For the text-containing cell, return its midpoint in (x, y) coordinate format. 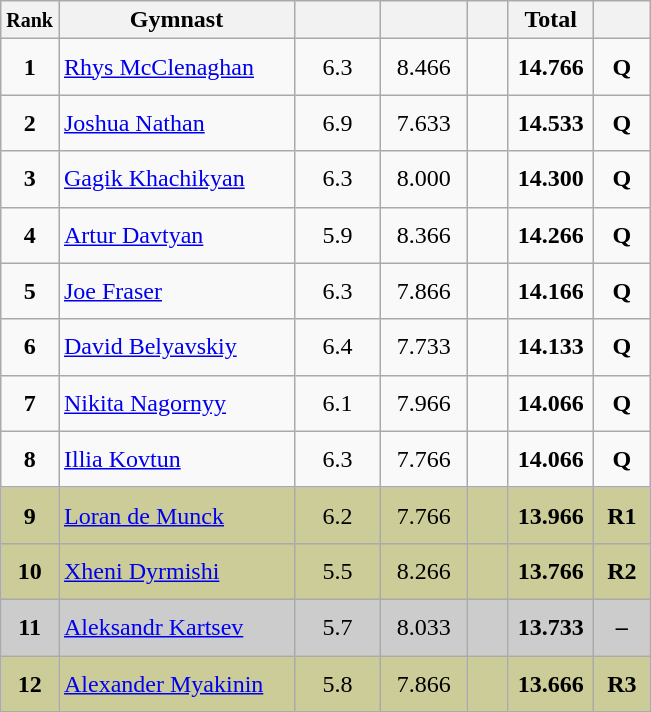
8.366 (424, 235)
14.133 (551, 347)
Aleksandr Kartsev (176, 627)
3 (30, 179)
Loran de Munck (176, 515)
R3 (622, 684)
14.300 (551, 179)
10 (30, 571)
14.766 (551, 67)
8.266 (424, 571)
David Belyavskiy (176, 347)
1 (30, 67)
R1 (622, 515)
11 (30, 627)
– (622, 627)
R2 (622, 571)
13.666 (551, 684)
13.966 (551, 515)
8.466 (424, 67)
13.733 (551, 627)
Rhys McClenaghan (176, 67)
5.9 (338, 235)
6.9 (338, 123)
Artur Davtyan (176, 235)
5.8 (338, 684)
Joe Fraser (176, 291)
Joshua Nathan (176, 123)
Gagik Khachikyan (176, 179)
7.733 (424, 347)
6.1 (338, 403)
5 (30, 291)
13.766 (551, 571)
Gymnast (176, 20)
Total (551, 20)
6 (30, 347)
Alexander Myakinin (176, 684)
5.7 (338, 627)
8.000 (424, 179)
14.266 (551, 235)
Nikita Nagornyy (176, 403)
14.533 (551, 123)
9 (30, 515)
5.5 (338, 571)
6.2 (338, 515)
12 (30, 684)
6.4 (338, 347)
7.966 (424, 403)
4 (30, 235)
Xheni Dyrmishi (176, 571)
8 (30, 459)
14.166 (551, 291)
Illia Kovtun (176, 459)
2 (30, 123)
7 (30, 403)
8.033 (424, 627)
Rank (30, 20)
7.633 (424, 123)
